From the cell containing the given text, extract its center point as (X, Y) coordinate. 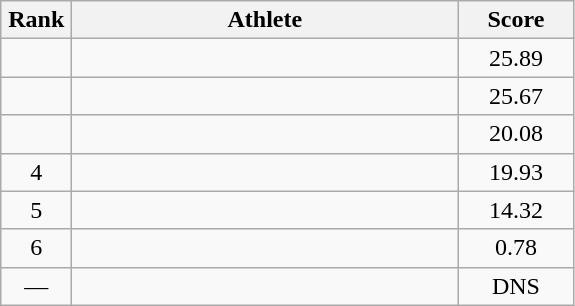
— (36, 286)
20.08 (516, 134)
DNS (516, 286)
5 (36, 210)
Rank (36, 20)
25.89 (516, 58)
25.67 (516, 96)
Athlete (265, 20)
14.32 (516, 210)
Score (516, 20)
0.78 (516, 248)
4 (36, 172)
6 (36, 248)
19.93 (516, 172)
